Pinpoint the cell where the given text exists, returning its [x, y] midpoint coordinate. 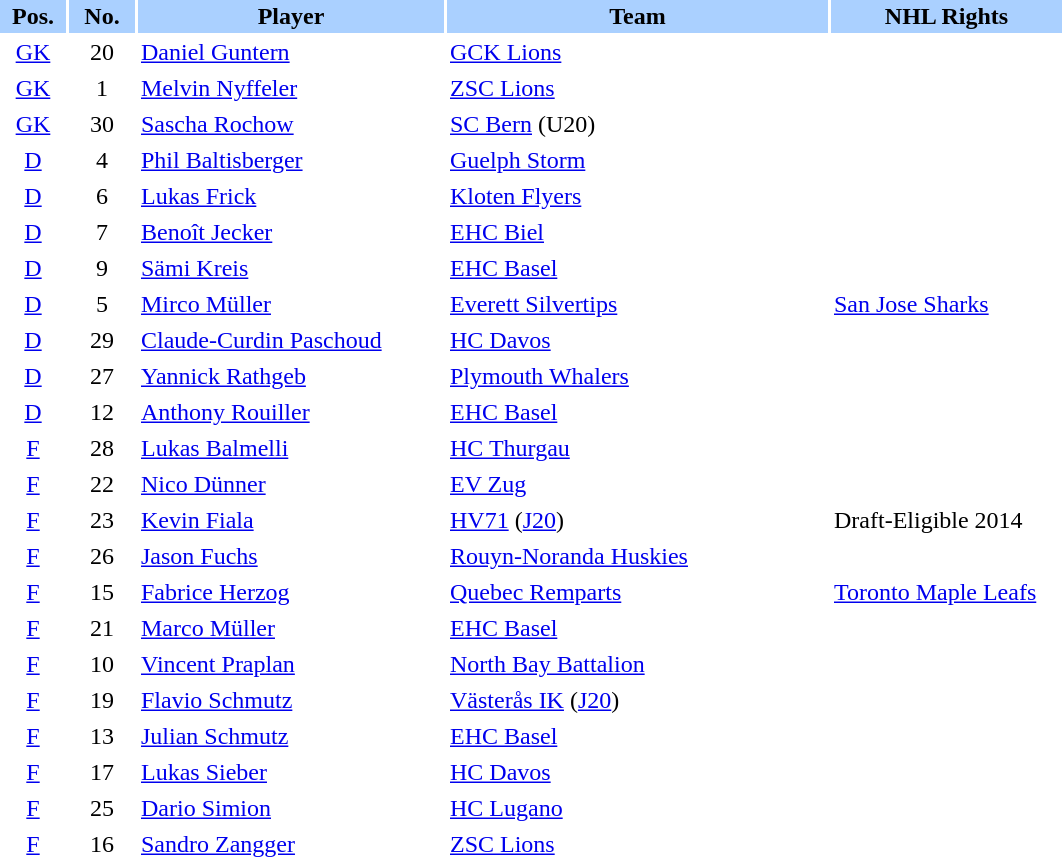
North Bay Battalion [638, 664]
Draft-Eligible 2014 [946, 520]
Dario Simion [291, 808]
Fabrice Herzog [291, 592]
Claude-Curdin Paschoud [291, 340]
HC Lugano [638, 808]
Quebec Remparts [638, 592]
22 [102, 484]
ZSC Lions [638, 88]
5 [102, 304]
No. [102, 16]
Melvin Nyffeler [291, 88]
Lukas Balmelli [291, 448]
17 [102, 772]
15 [102, 592]
Guelph Storm [638, 160]
Västerås IK (J20) [638, 700]
28 [102, 448]
Lukas Frick [291, 196]
Sascha Rochow [291, 124]
21 [102, 628]
Anthony Rouiller [291, 412]
Kloten Flyers [638, 196]
6 [102, 196]
Toronto Maple Leafs [946, 592]
Team [638, 16]
30 [102, 124]
20 [102, 52]
13 [102, 736]
Kevin Fiala [291, 520]
SC Bern (U20) [638, 124]
Daniel Guntern [291, 52]
23 [102, 520]
Player [291, 16]
25 [102, 808]
29 [102, 340]
NHL Rights [946, 16]
12 [102, 412]
10 [102, 664]
GCK Lions [638, 52]
EV Zug [638, 484]
Jason Fuchs [291, 556]
EHC Biel [638, 232]
7 [102, 232]
Lukas Sieber [291, 772]
Flavio Schmutz [291, 700]
HV71 (J20) [638, 520]
Benoît Jecker [291, 232]
Mirco Müller [291, 304]
Marco Müller [291, 628]
Yannick Rathgeb [291, 376]
Pos. [33, 16]
1 [102, 88]
Phil Baltisberger [291, 160]
9 [102, 268]
Everett Silvertips [638, 304]
Sämi Kreis [291, 268]
HC Thurgau [638, 448]
26 [102, 556]
Rouyn-Noranda Huskies [638, 556]
19 [102, 700]
Plymouth Whalers [638, 376]
Nico Dünner [291, 484]
Vincent Praplan [291, 664]
Julian Schmutz [291, 736]
27 [102, 376]
4 [102, 160]
San Jose Sharks [946, 304]
